Extract the [x, y] coordinate from the center of the cell holding the provided text.  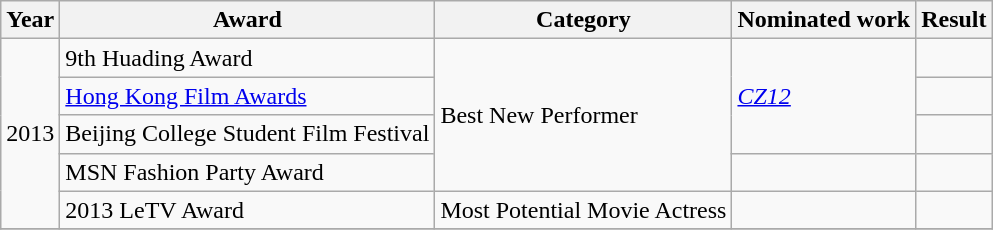
Best New Performer [584, 115]
MSN Fashion Party Award [248, 172]
9th Huading Award [248, 58]
2013 [30, 134]
Hong Kong Film Awards [248, 96]
2013 LeTV Award [248, 210]
Beijing College Student Film Festival [248, 134]
Category [584, 20]
Nominated work [824, 20]
CZ12 [824, 96]
Most Potential Movie Actress [584, 210]
Year [30, 20]
Award [248, 20]
Result [954, 20]
